Return the [X, Y] coordinate for the center point of the cell that contains the specified text.  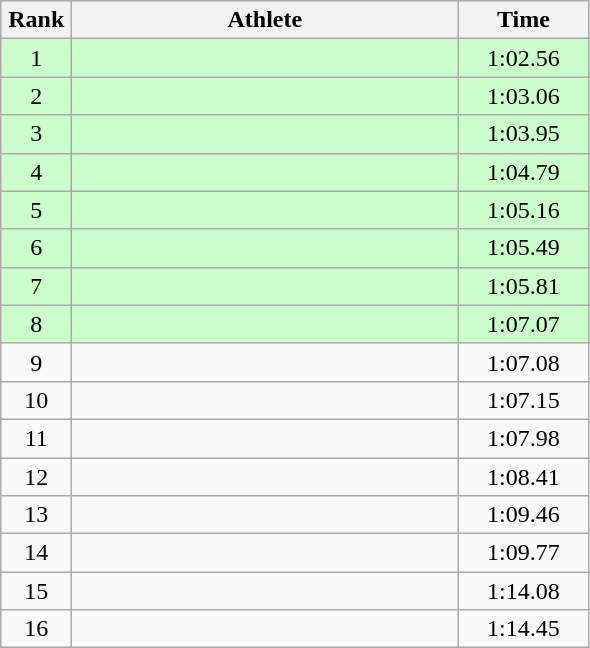
1:07.08 [524, 362]
15 [36, 591]
9 [36, 362]
10 [36, 400]
1:14.45 [524, 629]
1:04.79 [524, 172]
1:09.77 [524, 553]
1:05.49 [524, 248]
1:05.16 [524, 210]
1:02.56 [524, 58]
14 [36, 553]
5 [36, 210]
Time [524, 20]
1:14.08 [524, 591]
1:07.07 [524, 324]
8 [36, 324]
1:03.95 [524, 134]
1:07.15 [524, 400]
16 [36, 629]
12 [36, 477]
13 [36, 515]
Rank [36, 20]
1:07.98 [524, 438]
7 [36, 286]
1 [36, 58]
6 [36, 248]
11 [36, 438]
3 [36, 134]
2 [36, 96]
1:08.41 [524, 477]
1:05.81 [524, 286]
Athlete [265, 20]
4 [36, 172]
1:03.06 [524, 96]
1:09.46 [524, 515]
